Provide the (X, Y) coordinate of the cell's center where the given text is located.  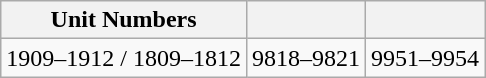
9818–9821 (306, 58)
9951–9954 (426, 58)
1909–1912 / 1809–1812 (124, 58)
Unit Numbers (124, 20)
